Find where the given text appears and provide that cell's center as (x, y) coordinate. 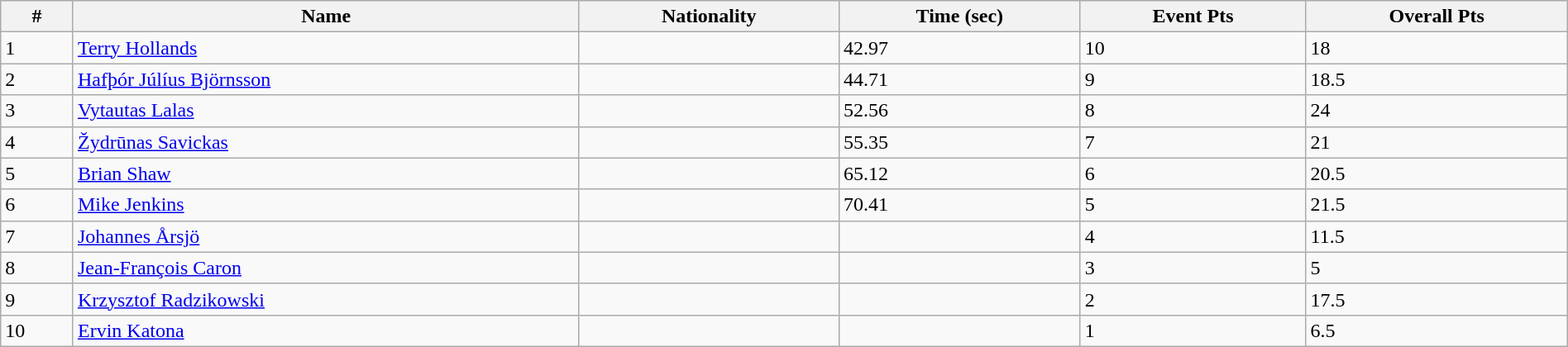
Vytautas Lalas (326, 111)
Nationality (710, 17)
18 (1437, 48)
Hafþór Júlíus Björnsson (326, 79)
Name (326, 17)
Jean-François Caron (326, 268)
Žydrūnas Savickas (326, 142)
6.5 (1437, 330)
# (37, 17)
70.41 (960, 205)
Time (sec) (960, 17)
55.35 (960, 142)
Brian Shaw (326, 173)
52.56 (960, 111)
21 (1437, 142)
11.5 (1437, 236)
Ervin Katona (326, 330)
24 (1437, 111)
Overall Pts (1437, 17)
42.97 (960, 48)
Krzysztof Radzikowski (326, 299)
Mike Jenkins (326, 205)
Johannes Årsjö (326, 236)
44.71 (960, 79)
17.5 (1437, 299)
Event Pts (1193, 17)
Terry Hollands (326, 48)
20.5 (1437, 173)
18.5 (1437, 79)
21.5 (1437, 205)
65.12 (960, 173)
